Determine the [x, y] coordinate at the center of the cell enclosing the given text.  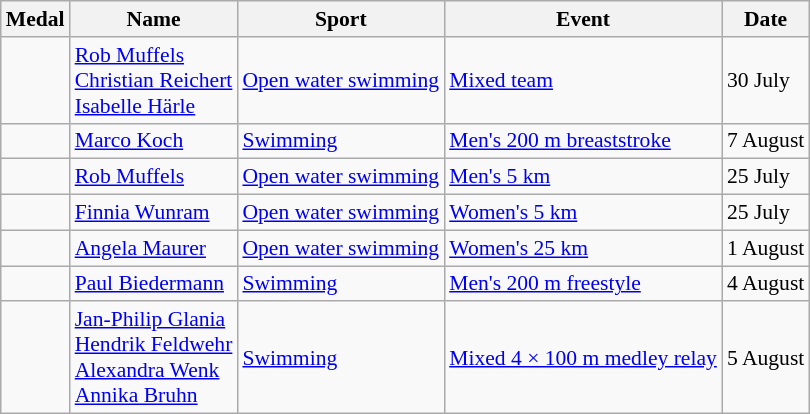
Rob MuffelsChristian ReichertIsabelle Härle [154, 80]
Mixed 4 × 100 m medley relay [583, 358]
Event [583, 19]
Medal [36, 19]
Rob Muffels [154, 177]
Name [154, 19]
Men's 200 m breaststroke [583, 141]
4 August [766, 284]
Mixed team [583, 80]
Finnia Wunram [154, 213]
Jan-Philip GlaniaHendrik FeldwehrAlexandra WenkAnnika Bruhn [154, 358]
1 August [766, 248]
Paul Biedermann [154, 284]
30 July [766, 80]
Angela Maurer [154, 248]
Women's 25 km [583, 248]
Sport [340, 19]
Men's 5 km [583, 177]
Men's 200 m freestyle [583, 284]
7 August [766, 141]
Date [766, 19]
Marco Koch [154, 141]
Women's 5 km [583, 213]
5 August [766, 358]
